Scan for the cell matching the given text and deliver its (X, Y) coordinate at center. 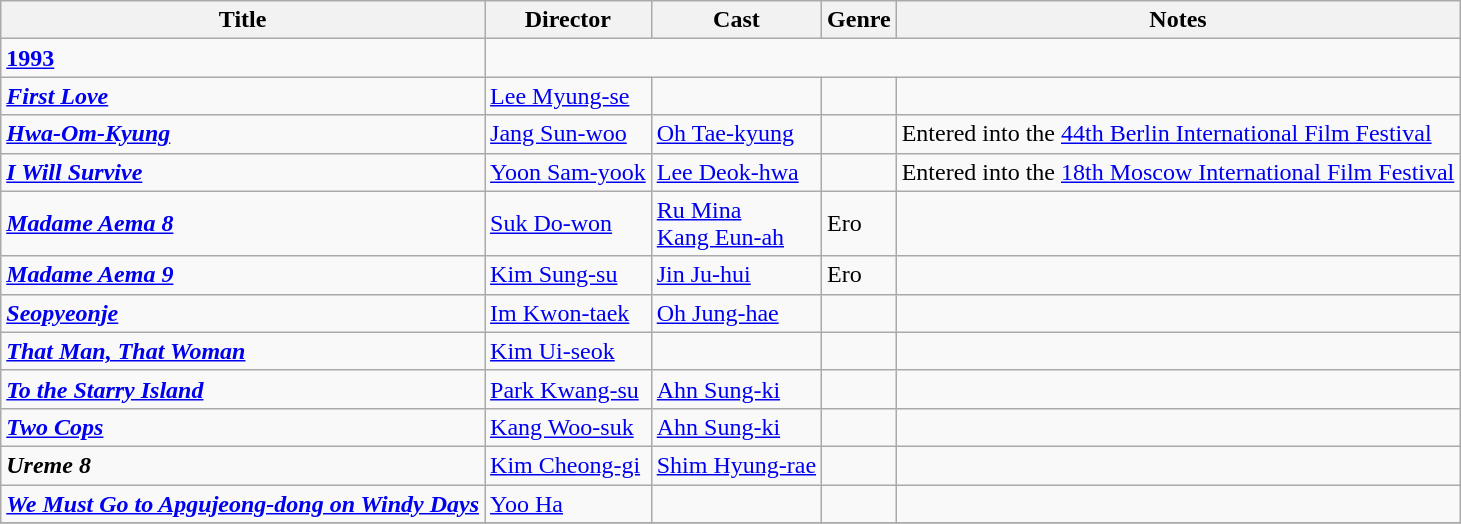
Title (243, 20)
Madame Aema 8 (243, 224)
Im Kwon-taek (568, 313)
Park Kwang-su (568, 389)
Madame Aema 9 (243, 275)
To the Starry Island (243, 389)
Genre (860, 20)
Hwa-Om-Kyung (243, 134)
Kim Sung-su (568, 275)
I Will Survive (243, 172)
Entered into the 44th Berlin International Film Festival (1178, 134)
Entered into the 18th Moscow International Film Festival (1178, 172)
Suk Do-won (568, 224)
Oh Tae-kyung (736, 134)
Ureme 8 (243, 465)
Jin Ju-hui (736, 275)
Kang Woo-suk (568, 427)
Yoon Sam-yook (568, 172)
That Man, That Woman (243, 351)
Shim Hyung-rae (736, 465)
Seopyeonje (243, 313)
Cast (736, 20)
Oh Jung-hae (736, 313)
1993 (243, 58)
Kim Cheong-gi (568, 465)
First Love (243, 96)
Lee Deok-hwa (736, 172)
Kim Ui-seok (568, 351)
We Must Go to Apgujeong-dong on Windy Days (243, 503)
Ru Mina Kang Eun-ah (736, 224)
Notes (1178, 20)
Jang Sun-woo (568, 134)
Yoo Ha (568, 503)
Two Cops (243, 427)
Lee Myung-se (568, 96)
Director (568, 20)
